Locate the cell with the specified text and output its [x, y] center coordinate. 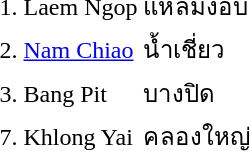
Nam Chiao [80, 50]
Bang Pit [80, 93]
